Identify which cell holds the provided text, then report its [x, y] central coordinate. 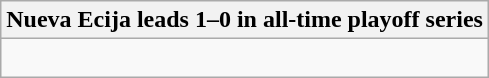
Nueva Ecija leads 1–0 in all-time playoff series [245, 20]
